Return [x, y] of the center of cell containing provided text 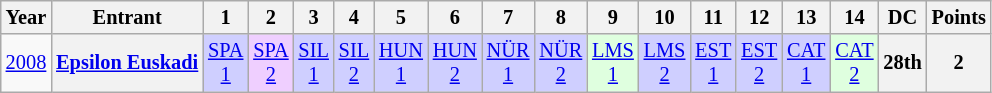
SIL2 [354, 63]
10 [665, 17]
13 [806, 17]
CAT1 [806, 63]
NÜR2 [560, 63]
DC [902, 17]
EST2 [759, 63]
LMS2 [665, 63]
14 [854, 17]
Entrant [127, 17]
LMS1 [613, 63]
11 [713, 17]
5 [401, 17]
3 [314, 17]
SIL1 [314, 63]
Year [26, 17]
NÜR1 [508, 63]
1 [226, 17]
6 [455, 17]
8 [560, 17]
SPA2 [270, 63]
HUN2 [455, 63]
EST1 [713, 63]
28th [902, 63]
CAT2 [854, 63]
Epsilon Euskadi [127, 63]
Points [959, 17]
HUN1 [401, 63]
9 [613, 17]
SPA1 [226, 63]
7 [508, 17]
12 [759, 17]
2008 [26, 63]
4 [354, 17]
